From the cell containing the given text, extract its center point as (x, y) coordinate. 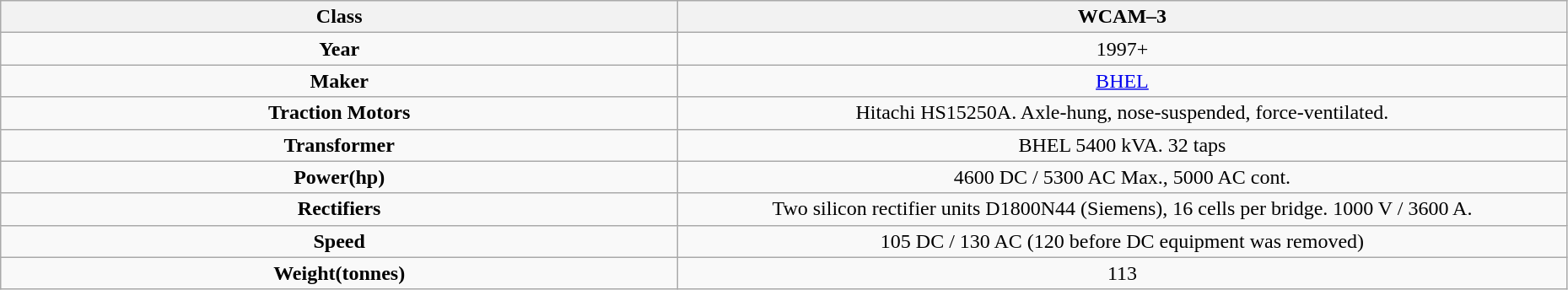
Class (339, 17)
Maker (339, 81)
BHEL (1123, 81)
Two silicon rectifier units D1800N44 (Siemens), 16 cells per bridge. 1000 V / 3600 A. (1123, 209)
Traction Motors (339, 113)
1997+ (1123, 49)
Speed (339, 241)
Power(hp) (339, 177)
113 (1123, 273)
4600 DC / 5300 AC Max., 5000 AC cont. (1123, 177)
Transformer (339, 145)
Hitachi HS15250A. Axle-hung, nose-suspended, force-ventilated. (1123, 113)
Year (339, 49)
Weight(tonnes) (339, 273)
105 DC / 130 AC (120 before DC equipment was removed) (1123, 241)
Rectifiers (339, 209)
WCAM–3 (1123, 17)
BHEL 5400 kVA. 32 taps (1123, 145)
